Extract the (x, y) coordinate from the center of the cell holding the provided text.  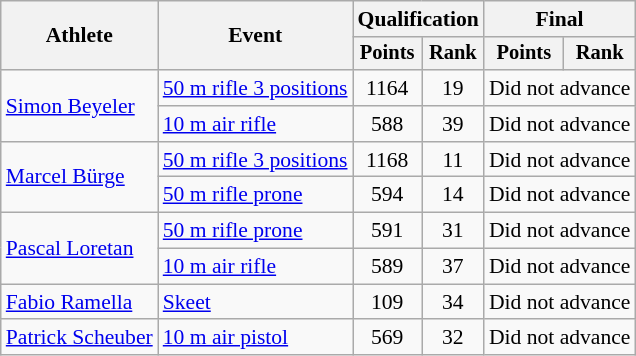
Athlete (80, 36)
32 (453, 338)
Skeet (256, 302)
569 (388, 338)
37 (453, 267)
Qualification (418, 19)
1164 (388, 88)
Pascal Loretan (80, 248)
1168 (388, 160)
Simon Beyeler (80, 106)
Fabio Ramella (80, 302)
Marcel Bürge (80, 178)
591 (388, 231)
31 (453, 231)
39 (453, 124)
588 (388, 124)
109 (388, 302)
10 m air pistol (256, 338)
34 (453, 302)
Event (256, 36)
14 (453, 195)
11 (453, 160)
Patrick Scheuber (80, 338)
Final (560, 19)
19 (453, 88)
594 (388, 195)
589 (388, 267)
